Output the (x, y) coordinate of the center of the cell containing the given text.  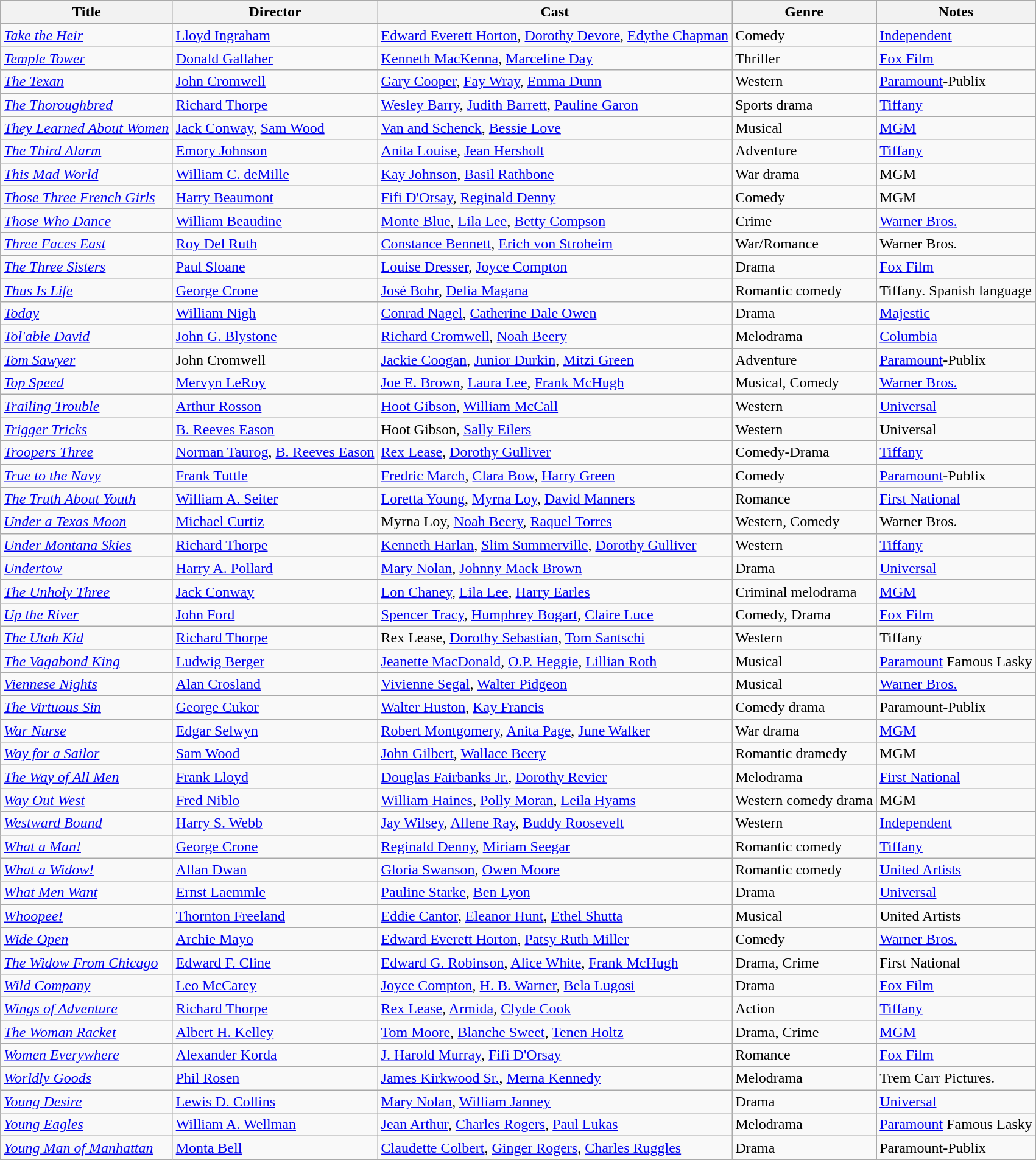
Anita Louise, Jean Hersholt (555, 151)
Emory Johnson (275, 151)
Genre (804, 12)
Alan Crosland (275, 684)
Loretta Young, Myrna Loy, David Manners (555, 499)
Mary Nolan, Johnny Mack Brown (555, 568)
William Haines, Polly Moran, Leila Hyams (555, 800)
Columbia (956, 337)
Western, Comedy (804, 522)
Way for a Sailor (86, 754)
Kenneth Harlan, Slim Summerville, Dorothy Gulliver (555, 545)
The Woman Racket (86, 1032)
Tom Moore, Blanche Sweet, Tenen Holtz (555, 1032)
Rex Lease, Dorothy Sebastian, Tom Santschi (555, 638)
Edward F. Cline (275, 962)
Roy Del Ruth (275, 244)
Wesley Barry, Judith Barrett, Pauline Garon (555, 105)
Claudette Colbert, Ginger Rogers, Charles Ruggles (555, 1148)
Action (804, 1008)
Arthur Rosson (275, 406)
Archie Mayo (275, 939)
Those Who Dance (86, 220)
Whoopee! (86, 916)
Monta Bell (275, 1148)
Gary Cooper, Fay Wray, Emma Dunn (555, 82)
Romantic dramedy (804, 754)
Hoot Gibson, William McCall (555, 406)
Thriller (804, 58)
José Bohr, Delia Magana (555, 290)
Lon Chaney, Lila Lee, Harry Earles (555, 591)
Jackie Coogan, Junior Durkin, Mitzi Green (555, 360)
Ernst Laemmle (275, 893)
B. Reeves Eason (275, 429)
Norman Taurog, B. Reeves Eason (275, 452)
Hoot Gibson, Sally Eilers (555, 429)
War Nurse (86, 731)
Sam Wood (275, 754)
Eddie Cantor, Eleanor Hunt, Ethel Shutta (555, 916)
Vivienne Segal, Walter Pidgeon (555, 684)
The Third Alarm (86, 151)
Mary Nolan, William Janney (555, 1102)
Spencer Tracy, Humphrey Bogart, Claire Luce (555, 614)
Harry A. Pollard (275, 568)
Way Out West (86, 800)
Leo McCarey (275, 985)
Rex Lease, Armida, Clyde Cook (555, 1008)
Monte Blue, Lila Lee, Betty Compson (555, 220)
The Truth About Youth (86, 499)
Tol'able David (86, 337)
Up the River (86, 614)
Wings of Adventure (86, 1008)
Edward Everett Horton, Patsy Ruth Miller (555, 939)
Reginald Denny, Miriam Seegar (555, 846)
Paul Sloane (275, 267)
Title (86, 12)
Jean Arthur, Charles Rogers, Paul Lukas (555, 1125)
Michael Curtiz (275, 522)
What a Widow! (86, 870)
Kay Johnson, Basil Rathbone (555, 174)
Three Faces East (86, 244)
Conrad Nagel, Catherine Dale Owen (555, 314)
This Mad World (86, 174)
William A. Seiter (275, 499)
Mervyn LeRoy (275, 383)
Jeanette MacDonald, O.P. Heggie, Lillian Roth (555, 661)
Trigger Tricks (86, 429)
William Beaudine (275, 220)
Douglas Fairbanks Jr., Dorothy Revier (555, 777)
Joe E. Brown, Laura Lee, Frank McHugh (555, 383)
Comedy-Drama (804, 452)
Kenneth MacKenna, Marceline Day (555, 58)
War/Romance (804, 244)
Frank Lloyd (275, 777)
J. Harold Murray, Fifi D'Orsay (555, 1055)
Harry Beaumont (275, 197)
Lloyd Ingraham (275, 35)
Robert Montgomery, Anita Page, June Walker (555, 731)
Westward Bound (86, 823)
They Learned About Women (86, 128)
Crime (804, 220)
What a Man! (86, 846)
Gloria Swanson, Owen Moore (555, 870)
Under Montana Skies (86, 545)
Trem Carr Pictures. (956, 1078)
Take the Heir (86, 35)
Edward G. Robinson, Alice White, Frank McHugh (555, 962)
Alexander Korda (275, 1055)
Criminal melodrama (804, 591)
Musical, Comedy (804, 383)
Wild Company (86, 985)
Pauline Starke, Ben Lyon (555, 893)
Louise Dresser, Joyce Compton (555, 267)
Troopers Three (86, 452)
What Men Want (86, 893)
Walter Huston, Kay Francis (555, 708)
Thus Is Life (86, 290)
Director (275, 12)
The Widow From Chicago (86, 962)
Today (86, 314)
Thornton Freeland (275, 916)
The Texan (86, 82)
Young Man of Manhattan (86, 1148)
Majestic (956, 314)
The Three Sisters (86, 267)
Edgar Selwyn (275, 731)
Cast (555, 12)
Worldly Goods (86, 1078)
Top Speed (86, 383)
Tiffany. Spanish language (956, 290)
The Virtuous Sin (86, 708)
Young Desire (86, 1102)
Fredric March, Clara Bow, Harry Green (555, 476)
Viennese Nights (86, 684)
Jay Wilsey, Allene Ray, Buddy Roosevelt (555, 823)
Fifi D'Orsay, Reginald Denny (555, 197)
William C. deMille (275, 174)
Trailing Trouble (86, 406)
Comedy, Drama (804, 614)
Those Three French Girls (86, 197)
John Ford (275, 614)
Western comedy drama (804, 800)
Comedy drama (804, 708)
Edward Everett Horton, Dorothy Devore, Edythe Chapman (555, 35)
Frank Tuttle (275, 476)
Van and Schenck, Bessie Love (555, 128)
Wide Open (86, 939)
Harry S. Webb (275, 823)
Women Everywhere (86, 1055)
The Way of All Men (86, 777)
The Utah Kid (86, 638)
The Thoroughbred (86, 105)
Richard Cromwell, Noah Beery (555, 337)
Lewis D. Collins (275, 1102)
Under a Texas Moon (86, 522)
Temple Tower (86, 58)
James Kirkwood Sr., Merna Kennedy (555, 1078)
John G. Blystone (275, 337)
Phil Rosen (275, 1078)
Jack Conway (275, 591)
Ludwig Berger (275, 661)
Rex Lease, Dorothy Gulliver (555, 452)
Sports drama (804, 105)
The Vagabond King (86, 661)
William Nigh (275, 314)
George Cukor (275, 708)
William A. Wellman (275, 1125)
True to the Navy (86, 476)
Albert H. Kelley (275, 1032)
Allan Dwan (275, 870)
The Unholy Three (86, 591)
Constance Bennett, Erich von Stroheim (555, 244)
Joyce Compton, H. B. Warner, Bela Lugosi (555, 985)
Donald Gallaher (275, 58)
Fred Niblo (275, 800)
John Gilbert, Wallace Beery (555, 754)
Jack Conway, Sam Wood (275, 128)
Undertow (86, 568)
Myrna Loy, Noah Beery, Raquel Torres (555, 522)
Tom Sawyer (86, 360)
Young Eagles (86, 1125)
Notes (956, 12)
